Locate the cell with the specified text and output its (x, y) center coordinate. 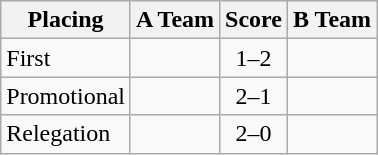
A Team (174, 20)
1–2 (254, 58)
First (66, 58)
2–1 (254, 96)
Score (254, 20)
Relegation (66, 134)
Placing (66, 20)
B Team (332, 20)
Promotional (66, 96)
2–0 (254, 134)
